Identify which cell holds the provided text, then report its [x, y] central coordinate. 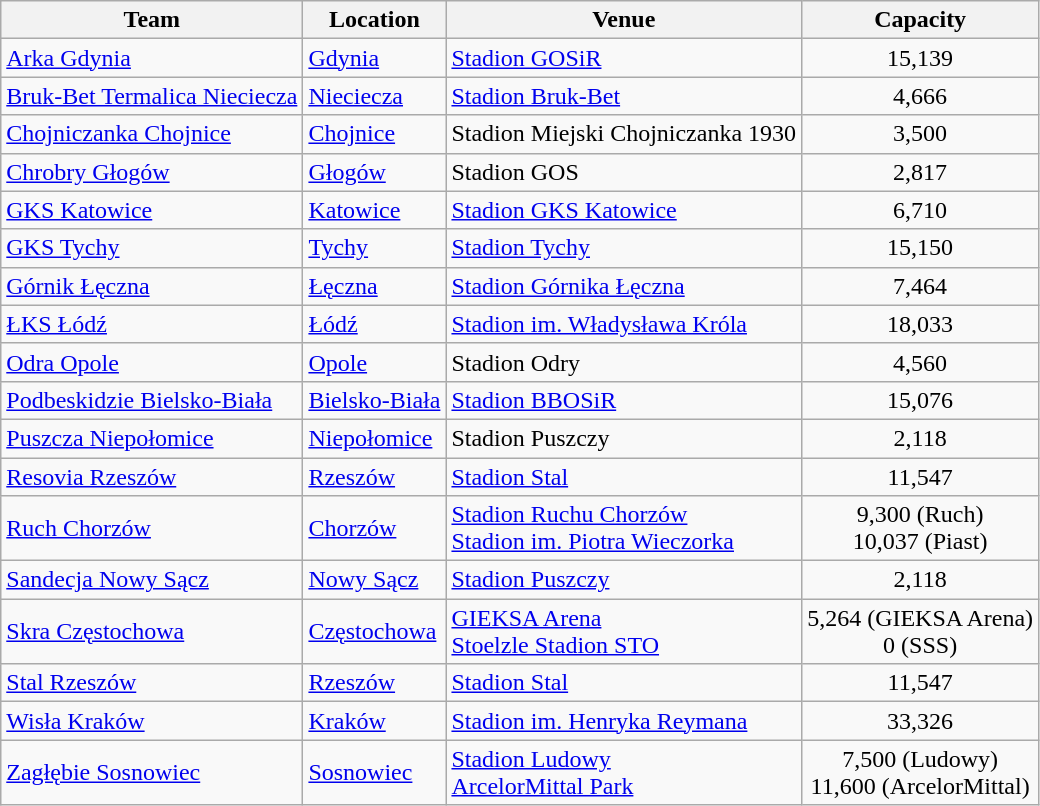
Bielsko-Biała [374, 400]
Katowice [374, 210]
Stadion Górnika Łęczna [624, 286]
Stadion Tychy [624, 248]
Ruch Chorzów [152, 528]
7,464 [920, 286]
9,300 (Ruch) 10,037 (Piast) [920, 528]
Stadion Ruchu Chorzów Stadion im. Piotra Wieczorka [624, 528]
Location [374, 20]
2,817 [920, 172]
Stadion GOSiR [624, 58]
Stadion Odry [624, 362]
Stadion im. Władysława Króla [624, 324]
Team [152, 20]
Nowy Sącz [374, 580]
15,076 [920, 400]
Sandecja Nowy Sącz [152, 580]
ŁKS Łódź [152, 324]
Stadion LudowyArcelorMittal Park [624, 772]
Stadion GKS Katowice [624, 210]
Zagłębie Sosnowiec [152, 772]
18,033 [920, 324]
Stadion im. Henryka Reymana [624, 721]
Stadion Miejski Chojniczanka 1930 [624, 134]
Wisła Kraków [152, 721]
Głogów [374, 172]
Stadion Bruk-Bet [624, 96]
Chojniczanka Chojnice [152, 134]
Capacity [920, 20]
Częstochowa [374, 632]
Gdynia [374, 58]
GKS Tychy [152, 248]
15,139 [920, 58]
Opole [374, 362]
Łęczna [374, 286]
GIEKSA ArenaStoelzle Stadion STO [624, 632]
6,710 [920, 210]
Niepołomice [374, 438]
4,560 [920, 362]
Tychy [374, 248]
Arka Gdynia [152, 58]
4,666 [920, 96]
Nieciecza [374, 96]
Stadion BBOSiR [624, 400]
Stal Rzeszów [152, 683]
GKS Katowice [152, 210]
Chorzów [374, 528]
33,326 [920, 721]
Bruk-Bet Termalica Nieciecza [152, 96]
Stadion GOS [624, 172]
Podbeskidzie Bielsko-Biała [152, 400]
Kraków [374, 721]
3,500 [920, 134]
7,500 (Ludowy) 11,600 (ArcelorMittal) [920, 772]
Łódź [374, 324]
Puszcza Niepołomice [152, 438]
15,150 [920, 248]
Odra Opole [152, 362]
Chojnice [374, 134]
Venue [624, 20]
Skra Częstochowa [152, 632]
Resovia Rzeszów [152, 477]
Górnik Łęczna [152, 286]
5,264 (GIEKSA Arena) 0 (SSS) [920, 632]
Sosnowiec [374, 772]
Chrobry Głogów [152, 172]
